Return the (x, y) coordinate for the center point of the cell that contains the specified text.  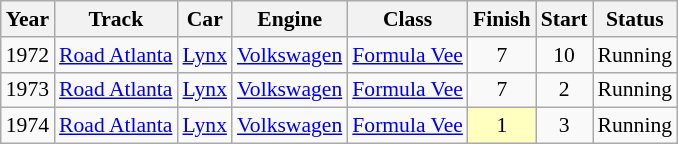
10 (564, 55)
Status (635, 19)
Car (204, 19)
1974 (28, 126)
Year (28, 19)
Class (408, 19)
1973 (28, 90)
Engine (290, 19)
Finish (502, 19)
1972 (28, 55)
3 (564, 126)
2 (564, 90)
1 (502, 126)
Track (116, 19)
Start (564, 19)
